Locate the cell with the specified text and output its [X, Y] center coordinate. 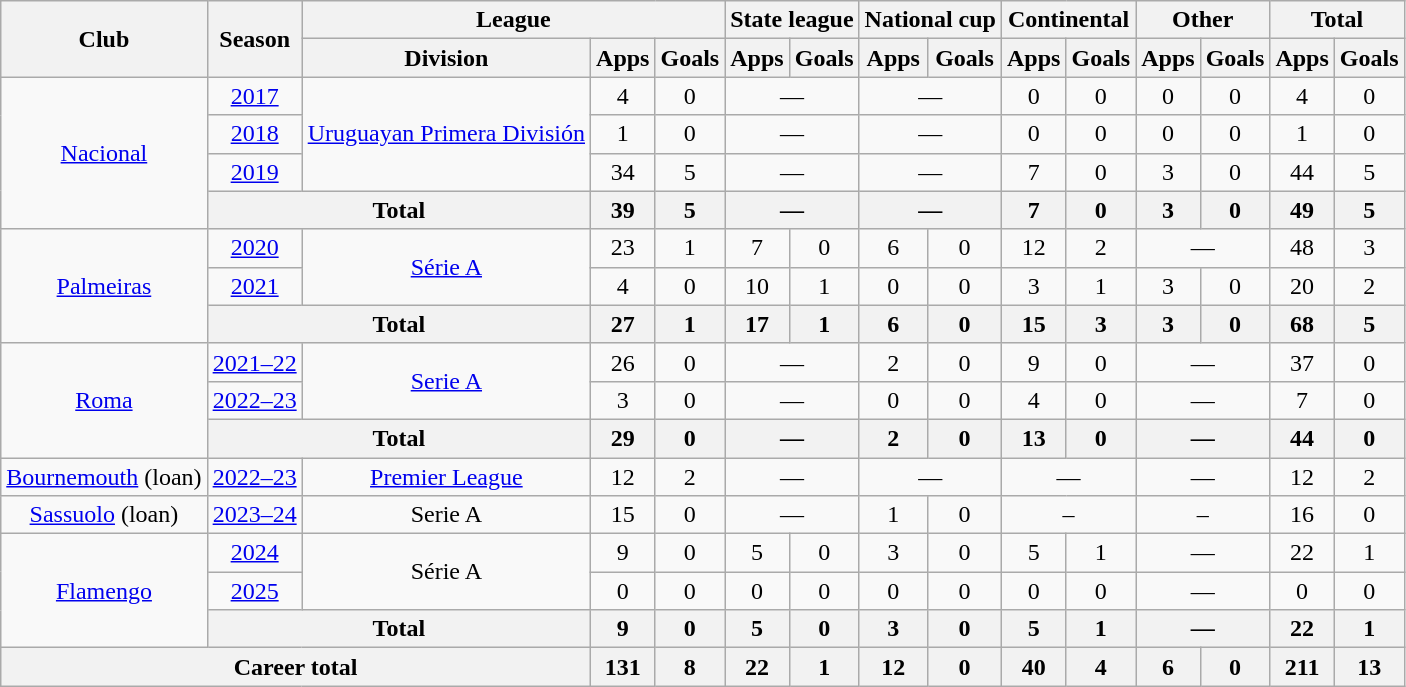
Season [254, 39]
Career total [296, 667]
29 [623, 438]
49 [1302, 210]
211 [1302, 667]
39 [623, 210]
34 [623, 172]
40 [1034, 667]
Nacional [104, 153]
23 [623, 248]
48 [1302, 248]
Continental [1069, 20]
10 [757, 286]
131 [623, 667]
Palmeiras [104, 286]
20 [1302, 286]
Other [1203, 20]
Uruguayan Primera División [446, 134]
2021 [254, 286]
27 [623, 324]
2018 [254, 134]
League [514, 20]
2025 [254, 591]
Club [104, 39]
Division [446, 58]
State league [792, 20]
Sassuolo (loan) [104, 515]
Premier League [446, 477]
2019 [254, 172]
17 [757, 324]
2023–24 [254, 515]
26 [623, 362]
68 [1302, 324]
2017 [254, 96]
37 [1302, 362]
Roma [104, 400]
8 [690, 667]
16 [1302, 515]
2021–22 [254, 362]
Bournemouth (loan) [104, 477]
2020 [254, 248]
Flamengo [104, 591]
National cup [930, 20]
2024 [254, 553]
